Scan for the cell matching the given text and deliver its (x, y) coordinate at center. 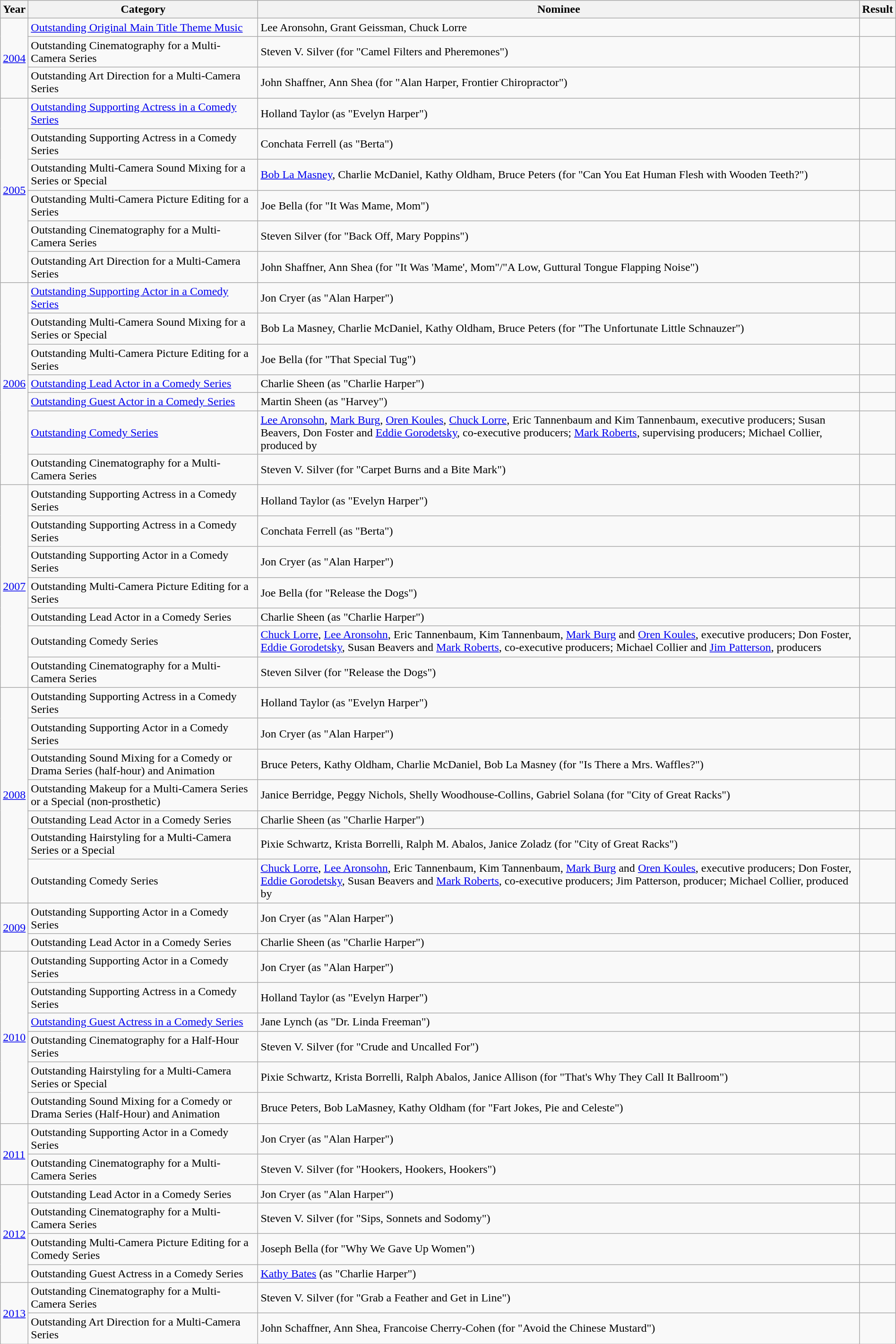
John Shaffner, Ann Shea (for "Alan Harper, Frontier Chiropractor") (559, 82)
2010 (14, 1037)
Joe Bella (for "That Special Tug") (559, 359)
2005 (14, 190)
Steven V. Silver (for "Camel Filters and Pheremones") (559, 52)
Outstanding Makeup for a Multi-Camera Series or a Special (non-prosthetic) (143, 795)
Kathy Bates (as "Charlie Harper") (559, 1273)
2008 (14, 795)
Outstanding Multi-Camera Picture Editing for a Comedy Series (143, 1249)
Bob La Masney, Charlie McDaniel, Kathy Oldham, Bruce Peters (for "Can You Eat Human Flesh with Wooden Teeth?") (559, 175)
Bob La Masney, Charlie McDaniel, Kathy Oldham, Bruce Peters (for "The Unfortunate Little Schnauzer") (559, 328)
2006 (14, 383)
Bruce Peters, Kathy Oldham, Charlie McDaniel, Bob La Masney (for "Is There a Mrs. Waffles?") (559, 764)
2012 (14, 1233)
Nominee (559, 9)
Steven Silver (for "Release the Dogs") (559, 672)
Result (878, 9)
Year (14, 9)
Steven V. Silver (for "Sips, Sonnets and Sodomy") (559, 1218)
Joseph Bella (for "Why We Gave Up Women") (559, 1249)
2004 (14, 58)
Janice Berridge, Peggy Nichols, Shelly Woodhouse-Collins, Gabriel Solana (for "City of Great Racks") (559, 795)
Outstanding Sound Mixing for a Comedy or Drama Series (half-hour) and Animation (143, 764)
John Schaffner, Ann Shea, Francoise Cherry-Cohen (for "Avoid the Chinese Mustard") (559, 1328)
Steven V. Silver (for "Hookers, Hookers, Hookers") (559, 1170)
Outstanding Hairstyling for a Multi-Camera Series or Special (143, 1077)
Outstanding Original Main Title Theme Music (143, 27)
Pixie Schwartz, Krista Borrelli, Ralph Abalos, Janice Allison (for "That's Why They Call It Ballroom") (559, 1077)
Steven V. Silver (for "Grab a Feather and Get in Line") (559, 1298)
Steven Silver (for "Back Off, Mary Poppins") (559, 236)
Outstanding Sound Mixing for a Comedy or Drama Series (Half-Hour) and Animation (143, 1108)
2009 (14, 928)
Steven V. Silver (for "Carpet Burns and a Bite Mark") (559, 470)
John Shaffner, Ann Shea (for "It Was 'Mame', Mom"/"A Low, Guttural Tongue Flapping Noise") (559, 267)
Martin Sheen (as "Harvey") (559, 402)
Bruce Peters, Bob LaMasney, Kathy Oldham (for "Fart Jokes, Pie and Celeste") (559, 1108)
2007 (14, 586)
Pixie Schwartz, Krista Borrelli, Ralph M. Abalos, Janice Zoladz (for "City of Great Racks") (559, 844)
Steven V. Silver (for "Crude and Uncalled For") (559, 1047)
Joe Bella (for "It Was Mame, Mom") (559, 205)
Outstanding Guest Actor in a Comedy Series (143, 402)
Category (143, 9)
2011 (14, 1154)
2013 (14, 1313)
Jane Lynch (as "Dr. Linda Freeman") (559, 1022)
Lee Aronsohn, Grant Geissman, Chuck Lorre (559, 27)
Joe Bella (for "Release the Dogs") (559, 593)
Outstanding Hairstyling for a Multi-Camera Series or a Special (143, 844)
Outstanding Cinematography for a Half-Hour Series (143, 1047)
